Identify which cell holds the provided text, then report its [X, Y] central coordinate. 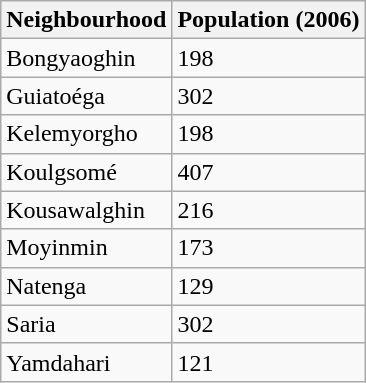
Neighbourhood [86, 20]
121 [268, 362]
Population (2006) [268, 20]
407 [268, 172]
Koulgsomé [86, 172]
Kelemyorgho [86, 134]
Guiatoéga [86, 96]
129 [268, 286]
Kousawalghin [86, 210]
173 [268, 248]
Moyinmin [86, 248]
Yamdahari [86, 362]
Bongyaoghin [86, 58]
216 [268, 210]
Saria [86, 324]
Natenga [86, 286]
